From the cell containing the given text, extract its center point as (x, y) coordinate. 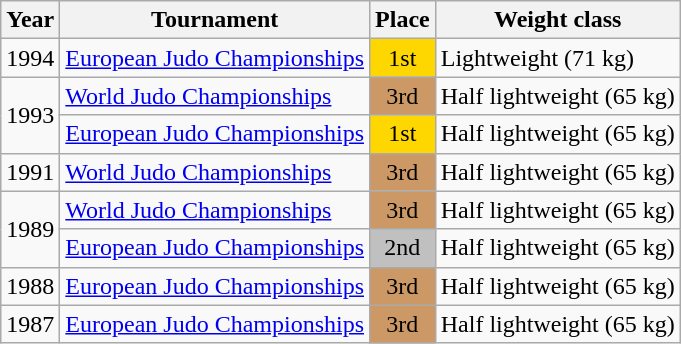
1993 (30, 115)
2nd (403, 248)
1988 (30, 286)
1989 (30, 229)
Tournament (215, 20)
Weight class (558, 20)
Year (30, 20)
Place (403, 20)
1987 (30, 324)
1991 (30, 172)
1994 (30, 58)
Lightweight (71 kg) (558, 58)
